For the text-containing cell, return its midpoint in [x, y] coordinate format. 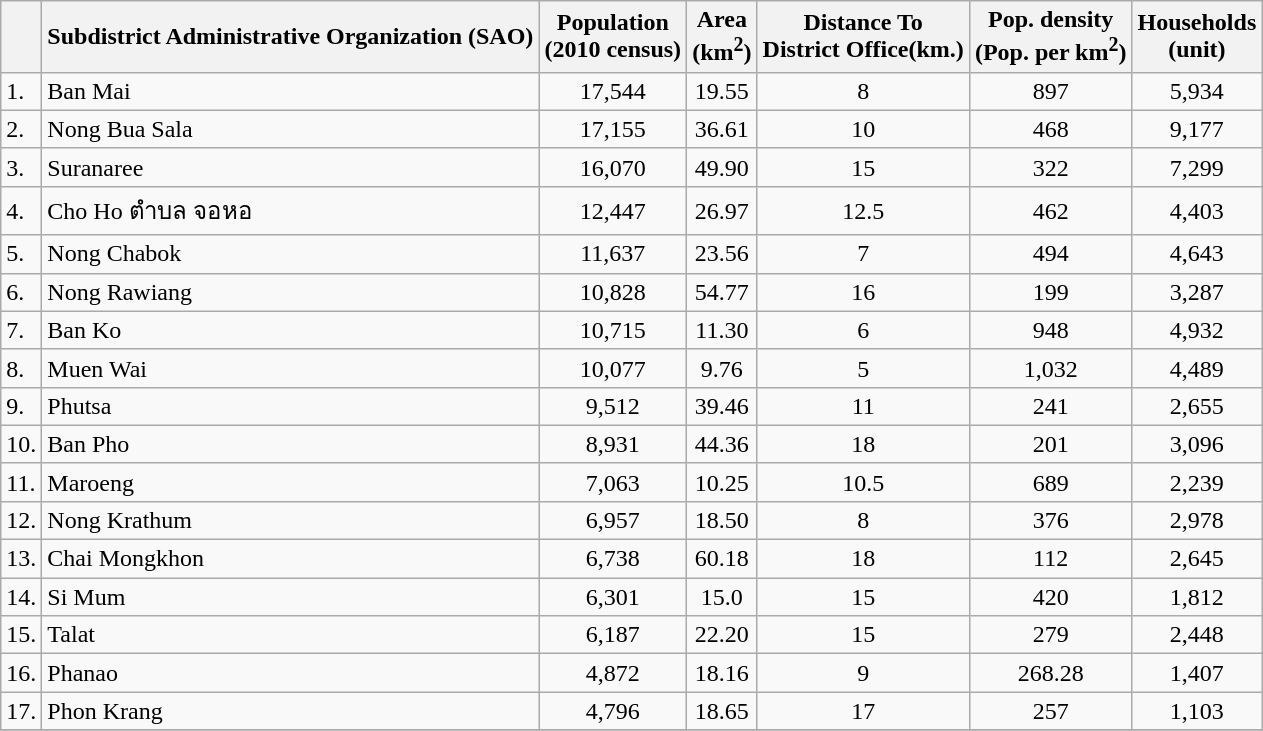
112 [1050, 559]
54.77 [722, 292]
462 [1050, 210]
6. [22, 292]
2. [22, 129]
322 [1050, 167]
9.76 [722, 368]
9,177 [1197, 129]
10 [863, 129]
Nong Bua Sala [290, 129]
18.65 [722, 711]
8,931 [613, 444]
257 [1050, 711]
16 [863, 292]
23.56 [722, 254]
13. [22, 559]
3,287 [1197, 292]
Si Mum [290, 597]
Households(unit) [1197, 37]
17,544 [613, 91]
10,077 [613, 368]
Suranaree [290, 167]
Maroeng [290, 482]
2,978 [1197, 520]
49.90 [722, 167]
39.46 [722, 406]
17 [863, 711]
11.30 [722, 330]
6,738 [613, 559]
Talat [290, 635]
6,187 [613, 635]
420 [1050, 597]
2,645 [1197, 559]
7,299 [1197, 167]
60.18 [722, 559]
17,155 [613, 129]
Nong Krathum [290, 520]
Subdistrict Administrative Organization (SAO) [290, 37]
Phon Krang [290, 711]
1. [22, 91]
11,637 [613, 254]
7. [22, 330]
12,447 [613, 210]
494 [1050, 254]
1,103 [1197, 711]
Distance To District Office(km.) [863, 37]
11. [22, 482]
11 [863, 406]
16. [22, 673]
6 [863, 330]
468 [1050, 129]
4,872 [613, 673]
10. [22, 444]
201 [1050, 444]
5,934 [1197, 91]
2,239 [1197, 482]
12.5 [863, 210]
Area(km2) [722, 37]
19.55 [722, 91]
8. [22, 368]
Nong Rawiang [290, 292]
4,489 [1197, 368]
7,063 [613, 482]
26.97 [722, 210]
Ban Pho [290, 444]
14. [22, 597]
4,643 [1197, 254]
6,957 [613, 520]
Ban Ko [290, 330]
17. [22, 711]
9,512 [613, 406]
6,301 [613, 597]
5 [863, 368]
10.5 [863, 482]
44.36 [722, 444]
376 [1050, 520]
2,448 [1197, 635]
2,655 [1197, 406]
5. [22, 254]
Phanao [290, 673]
4,796 [613, 711]
897 [1050, 91]
36.61 [722, 129]
9 [863, 673]
3,096 [1197, 444]
1,407 [1197, 673]
268.28 [1050, 673]
241 [1050, 406]
15.0 [722, 597]
Muen Wai [290, 368]
7 [863, 254]
1,032 [1050, 368]
9. [22, 406]
10,828 [613, 292]
Chai Mongkhon [290, 559]
18.16 [722, 673]
12. [22, 520]
10,715 [613, 330]
22.20 [722, 635]
3. [22, 167]
Nong Chabok [290, 254]
Ban Mai [290, 91]
18.50 [722, 520]
4. [22, 210]
Population(2010 census) [613, 37]
689 [1050, 482]
4,932 [1197, 330]
Phutsa [290, 406]
1,812 [1197, 597]
948 [1050, 330]
4,403 [1197, 210]
16,070 [613, 167]
Cho Ho ตำบล จอหอ [290, 210]
10.25 [722, 482]
Pop. density(Pop. per km2) [1050, 37]
15. [22, 635]
279 [1050, 635]
199 [1050, 292]
